Return [x, y] of the center of cell containing provided text 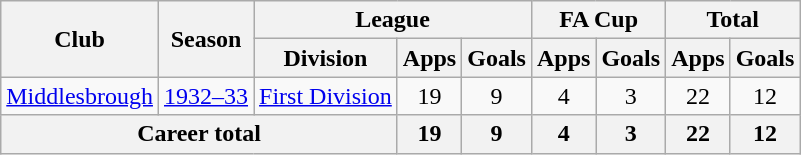
FA Cup [598, 20]
Middlesbrough [80, 96]
Season [206, 39]
1932–33 [206, 96]
Division [326, 58]
Club [80, 39]
Career total [200, 134]
League [393, 20]
Total [733, 20]
First Division [326, 96]
